From the cell containing the given text, extract its center point as [X, Y] coordinate. 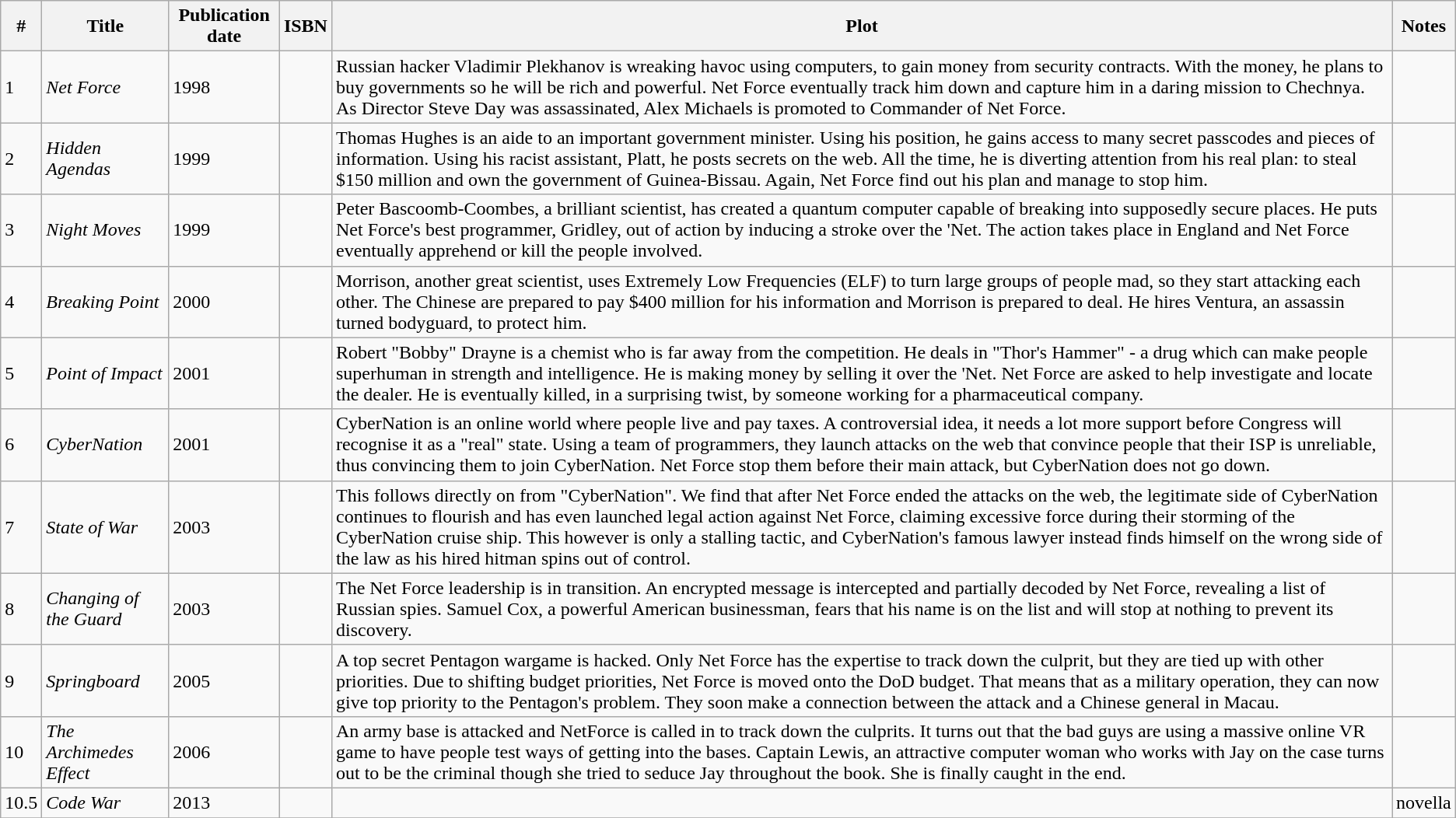
Hidden Agendas [106, 159]
The Archimedes Effect [106, 752]
9 [22, 680]
ISBN [305, 26]
Breaking Point [106, 302]
Springboard [106, 680]
2 [22, 159]
10 [22, 752]
Changing of the Guard [106, 609]
1 [22, 87]
Plot [862, 26]
Code War [106, 802]
Point of Impact [106, 373]
Publication date [224, 26]
2005 [224, 680]
1998 [224, 87]
novella [1424, 802]
8 [22, 609]
5 [22, 373]
2006 [224, 752]
Net Force [106, 87]
State of War [106, 527]
# [22, 26]
2013 [224, 802]
3 [22, 230]
CyberNation [106, 445]
4 [22, 302]
Notes [1424, 26]
10.5 [22, 802]
Night Moves [106, 230]
6 [22, 445]
2000 [224, 302]
7 [22, 527]
Title [106, 26]
